Return the [x, y] coordinate for the center point of the cell that contains the specified text.  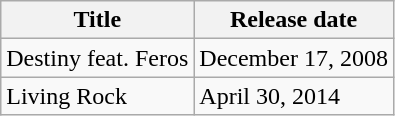
December 17, 2008 [294, 58]
Destiny feat. Feros [98, 58]
Title [98, 20]
April 30, 2014 [294, 96]
Living Rock [98, 96]
Release date [294, 20]
